Return [x, y] of the center of cell containing provided text 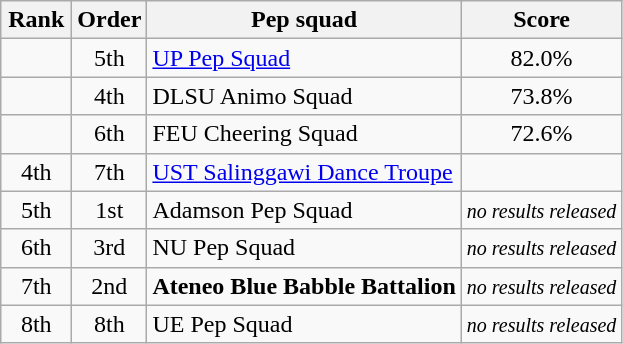
72.6% [542, 134]
DLSU Animo Squad [304, 96]
2nd [110, 286]
UP Pep Squad [304, 58]
73.8% [542, 96]
Rank [36, 20]
Order [110, 20]
3rd [110, 248]
82.0% [542, 58]
UST Salinggawi Dance Troupe [304, 172]
Adamson Pep Squad [304, 210]
Ateneo Blue Babble Battalion [304, 286]
1st [110, 210]
NU Pep Squad [304, 248]
FEU Cheering Squad [304, 134]
Pep squad [304, 20]
UE Pep Squad [304, 324]
Score [542, 20]
